From the cell containing the given text, extract its center point as (x, y) coordinate. 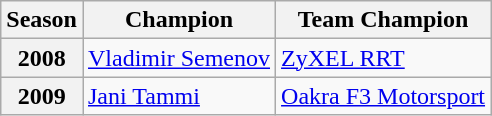
2008 (42, 58)
Vladimir Semenov (178, 58)
Jani Tammi (178, 96)
2009 (42, 96)
Season (42, 20)
Team Champion (384, 20)
ZyXEL RRT (384, 58)
Oakra F3 Motorsport (384, 96)
Champion (178, 20)
